Output the [x, y] coordinate of the center of the cell containing the given text.  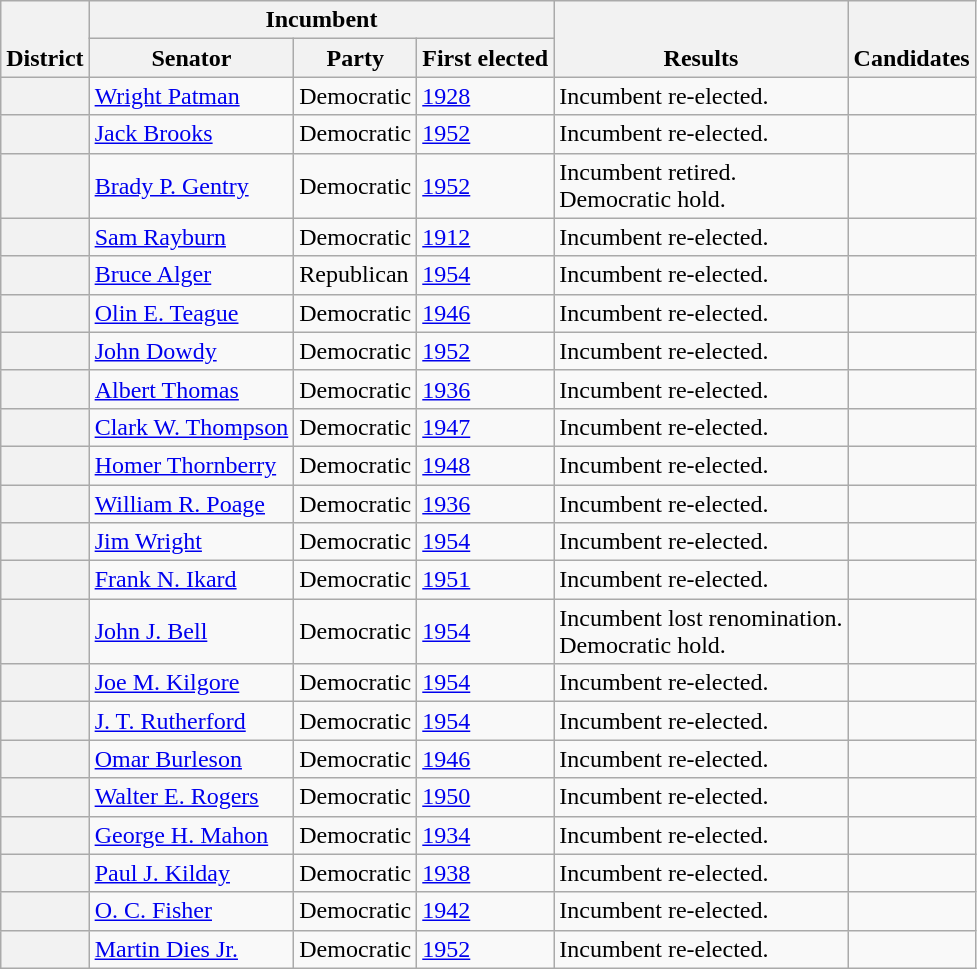
Candidates [912, 39]
Incumbent lost renomination.Democratic hold. [701, 632]
Senator [192, 58]
O. C. Fisher [192, 911]
Republican [356, 275]
1948 [486, 465]
Homer Thornberry [192, 465]
Joe M. Kilgore [192, 683]
William R. Poage [192, 503]
Brady P. Gentry [192, 186]
Jim Wright [192, 542]
1947 [486, 427]
1942 [486, 911]
Paul J. Kilday [192, 873]
Jack Brooks [192, 134]
1928 [486, 96]
Martin Dies Jr. [192, 949]
1951 [486, 580]
Olin E. Teague [192, 313]
First elected [486, 58]
Incumbent [322, 20]
Bruce Alger [192, 275]
Party [356, 58]
Wright Patman [192, 96]
Incumbent retired.Democratic hold. [701, 186]
1934 [486, 835]
Walter E. Rogers [192, 797]
1950 [486, 797]
John J. Bell [192, 632]
1938 [486, 873]
Clark W. Thompson [192, 427]
John Dowdy [192, 351]
1912 [486, 237]
District [45, 39]
Albert Thomas [192, 389]
Sam Rayburn [192, 237]
George H. Mahon [192, 835]
J. T. Rutherford [192, 721]
Frank N. Ikard [192, 580]
Omar Burleson [192, 759]
Results [701, 39]
